Return [X, Y] of the center of cell containing provided text 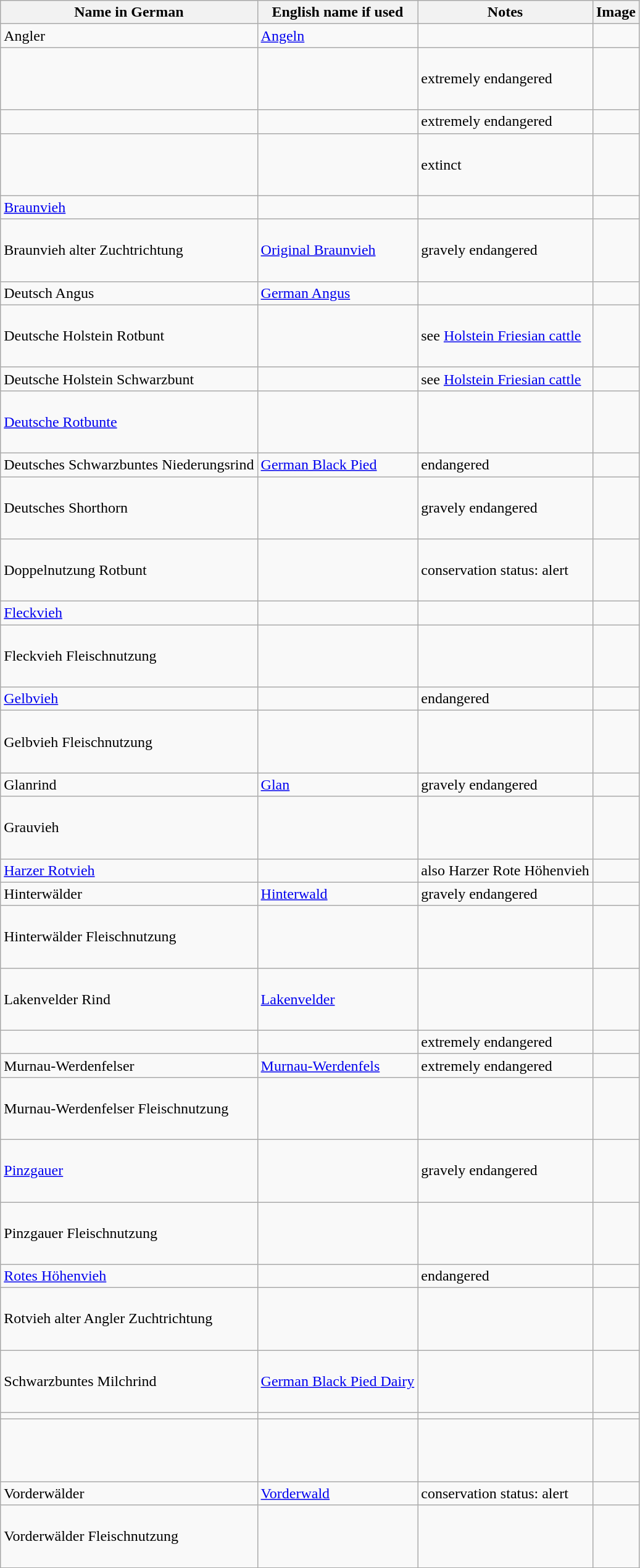
Vorderwälder Fleischnutzung [129, 1536]
Angler [129, 36]
Fleckvieh Fleischnutzung [129, 656]
Doppelnutzung Rotbunt [129, 570]
Deutsch Angus [129, 293]
extinct [505, 164]
Name in German [129, 12]
Harzer Rotvieh [129, 870]
Deutsches Shorthorn [129, 507]
Murnau-Werdenfels [338, 1065]
Lakenvelder Rind [129, 999]
Hinterwald [338, 894]
Image [616, 12]
Original Braunvieh [338, 250]
also Harzer Rote Höhenvieh [505, 870]
Braunvieh alter Zuchtrichtung [129, 250]
Fleckvieh [129, 613]
Gelbvieh [129, 699]
German Angus [338, 293]
Schwarzbuntes Milchrind [129, 1382]
Rotvieh alter Angler Zuchtrichtung [129, 1319]
Vorderwald [338, 1493]
Hinterwälder [129, 894]
Braunvieh [129, 207]
Deutsche Holstein Schwarzbunt [129, 379]
Deutsche Holstein Rotbunt [129, 336]
Lakenvelder [338, 999]
Deutsche Rotbunte [129, 422]
Rotes Höhenvieh [129, 1276]
Grauvieh [129, 828]
Glan [338, 785]
Gelbvieh Fleischnutzung [129, 741]
Murnau-Werdenfelser Fleischnutzung [129, 1108]
Glanrind [129, 785]
Hinterwälder Fleischnutzung [129, 936]
German Black Pied [338, 464]
German Black Pied Dairy [338, 1382]
Pinzgauer [129, 1171]
Murnau-Werdenfelser [129, 1065]
English name if used [338, 12]
Vorderwälder [129, 1493]
Deutsches Schwarzbuntes Niederungsrind [129, 464]
Angeln [338, 36]
Pinzgauer Fleischnutzung [129, 1232]
Notes [505, 12]
